Output the [X, Y] coordinate of the center of the cell containing the given text.  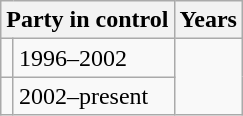
2002–present [94, 96]
Years [208, 20]
Party in control [88, 20]
1996–2002 [94, 58]
